Output the (x, y) coordinate of the center of the cell containing the given text.  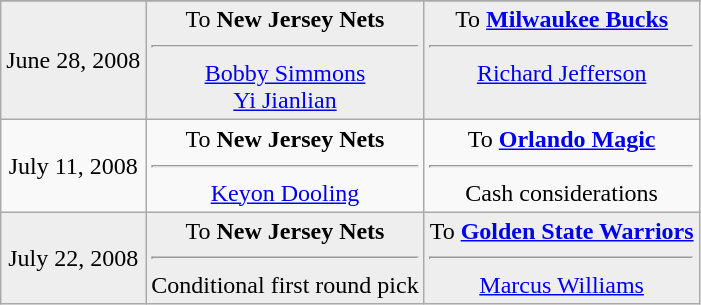
To New Jersey NetsBobby SimmonsYi Jianlian (285, 60)
July 11, 2008 (74, 166)
To Milwaukee BucksRichard Jefferson (562, 60)
To Golden State WarriorsMarcus Williams (562, 258)
To Orlando MagicCash considerations (562, 166)
To New Jersey NetsKeyon Dooling (285, 166)
July 22, 2008 (74, 258)
June 28, 2008 (74, 60)
To New Jersey NetsConditional first round pick (285, 258)
